Extract the [X, Y] coordinate from the center of the cell holding the provided text.  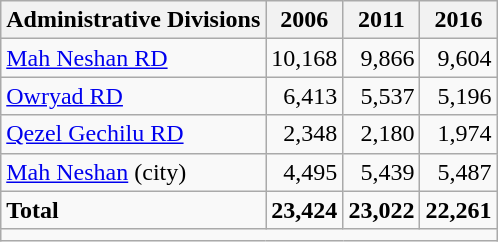
2,180 [382, 134]
9,604 [458, 58]
2006 [304, 20]
2016 [458, 20]
23,424 [304, 210]
Mah Neshan RD [134, 58]
5,487 [458, 172]
4,495 [304, 172]
23,022 [382, 210]
5,196 [458, 96]
2,348 [304, 134]
9,866 [382, 58]
Administrative Divisions [134, 20]
5,537 [382, 96]
6,413 [304, 96]
Mah Neshan (city) [134, 172]
Owryad RD [134, 96]
5,439 [382, 172]
1,974 [458, 134]
2011 [382, 20]
22,261 [458, 210]
10,168 [304, 58]
Total [134, 210]
Qezel Gechilu RD [134, 134]
